For the text-containing cell, return its midpoint in [X, Y] coordinate format. 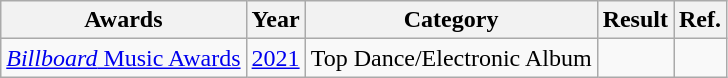
Billboard Music Awards [124, 58]
Result [635, 20]
Year [276, 20]
Category [451, 20]
Ref. [700, 20]
Awards [124, 20]
Top Dance/Electronic Album [451, 58]
2021 [276, 58]
